For the text-containing cell, return its midpoint in [X, Y] coordinate format. 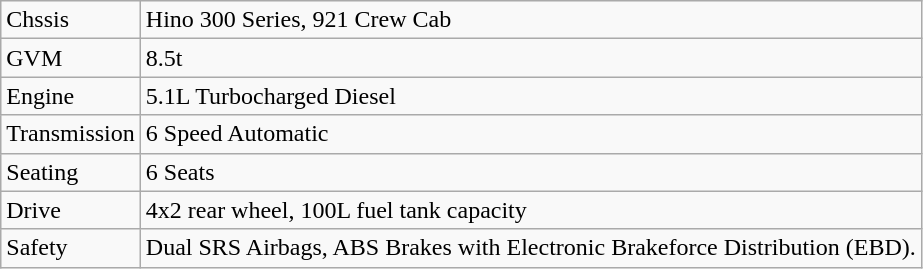
Safety [71, 248]
6 Seats [530, 172]
8.5t [530, 58]
Dual SRS Airbags, ABS Brakes with Electronic Brakeforce Distribution (EBD). [530, 248]
Drive [71, 210]
Chssis [71, 20]
4x2 rear wheel, 100L fuel tank capacity [530, 210]
5.1L Turbocharged Diesel [530, 96]
Transmission [71, 134]
6 Speed Automatic [530, 134]
Engine [71, 96]
Seating [71, 172]
Hino 300 Series, 921 Crew Cab [530, 20]
GVM [71, 58]
